Capture the cell that displays the provided text and extract its [x, y] central coordinate. 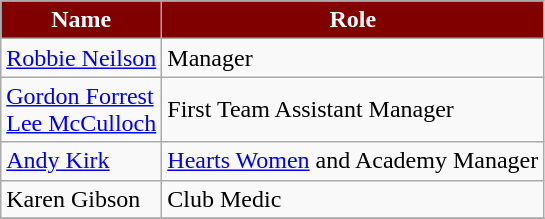
First Team Assistant Manager [353, 110]
Hearts Women and Academy Manager [353, 161]
Manager [353, 58]
Karen Gibson [82, 199]
Robbie Neilson [82, 58]
Club Medic [353, 199]
Name [82, 20]
Role [353, 20]
Gordon ForrestLee McCulloch [82, 110]
Andy Kirk [82, 161]
